Extract the [x, y] coordinate from the center of the cell holding the provided text.  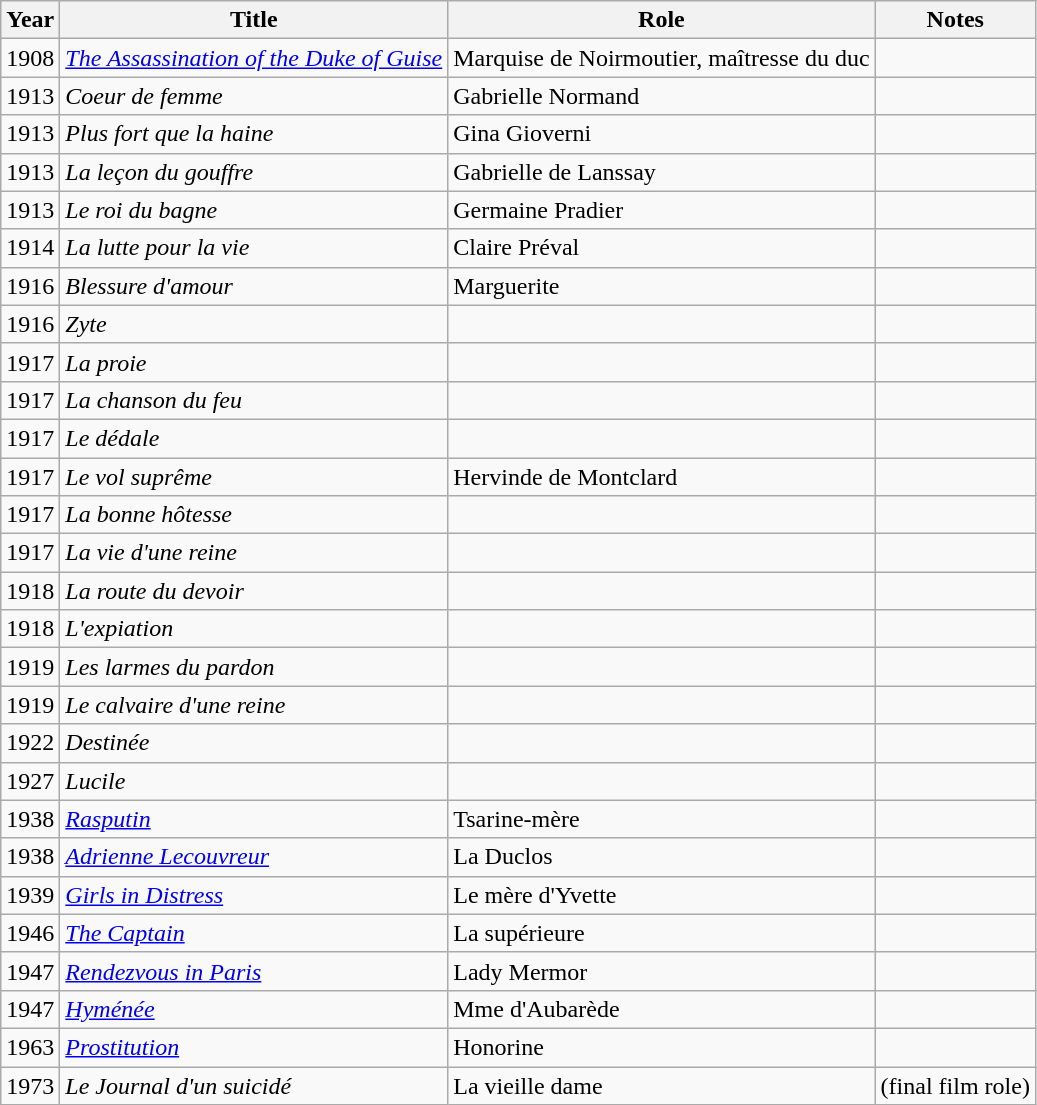
Marguerite [662, 286]
Germaine Pradier [662, 210]
La vieille dame [662, 1085]
Adrienne Lecouvreur [254, 857]
Tsarine-mère [662, 819]
Rendezvous in Paris [254, 971]
1908 [30, 58]
Le Journal d'un suicidé [254, 1085]
Zyte [254, 324]
La leçon du gouffre [254, 172]
1973 [30, 1085]
Le roi du bagne [254, 210]
Rasputin [254, 819]
Le dédale [254, 438]
Les larmes du pardon [254, 667]
Year [30, 20]
Le vol suprême [254, 477]
La supérieure [662, 933]
Lady Mermor [662, 971]
Gabrielle de Lanssay [662, 172]
La proie [254, 362]
Girls in Distress [254, 895]
Notes [955, 20]
La route du devoir [254, 591]
La bonne hôtesse [254, 515]
The Captain [254, 933]
Blessure d'amour [254, 286]
The Assassination of the Duke of Guise [254, 58]
Prostitution [254, 1047]
1963 [30, 1047]
Le mère d'Yvette [662, 895]
La chanson du feu [254, 400]
1914 [30, 248]
Honorine [662, 1047]
La vie d'une reine [254, 553]
Lucile [254, 781]
La Duclos [662, 857]
Mme d'Aubarède [662, 1009]
Marquise de Noirmoutier, maîtresse du duc [662, 58]
1927 [30, 781]
Hervinde de Montclard [662, 477]
Role [662, 20]
1922 [30, 743]
Gina Gioverni [662, 134]
La lutte pour la vie [254, 248]
L'expiation [254, 629]
1946 [30, 933]
Le calvaire d'une reine [254, 705]
(final film role) [955, 1085]
Title [254, 20]
Destinée [254, 743]
1939 [30, 895]
Hyménée [254, 1009]
Coeur de femme [254, 96]
Claire Préval [662, 248]
Plus fort que la haine [254, 134]
Gabrielle Normand [662, 96]
